Find where the given text appears and provide that cell's center as [X, Y] coordinate. 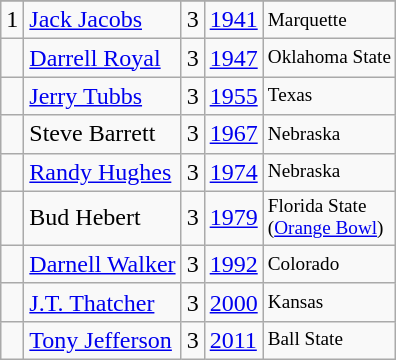
1967 [234, 134]
J.T. Thatcher [102, 302]
Marquette [329, 20]
1955 [234, 96]
1974 [234, 172]
1992 [234, 264]
1941 [234, 20]
Florida State(Orange Bowl) [329, 218]
Darnell Walker [102, 264]
Steve Barrett [102, 134]
Kansas [329, 302]
Oklahoma State [329, 58]
2011 [234, 340]
2000 [234, 302]
1947 [234, 58]
Darrell Royal [102, 58]
Jerry Tubbs [102, 96]
Jack Jacobs [102, 20]
Ball State [329, 340]
1 [12, 20]
Texas [329, 96]
Colorado [329, 264]
1979 [234, 218]
Tony Jefferson [102, 340]
Bud Hebert [102, 218]
Randy Hughes [102, 172]
